Determine the [x, y] coordinate at the center of the cell enclosing the given text.  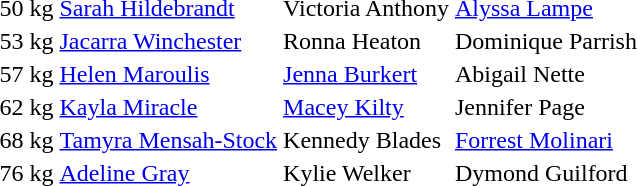
Macey Kilty [366, 107]
Ronna Heaton [366, 41]
Helen Maroulis [168, 74]
Kayla Miracle [168, 107]
Tamyra Mensah-Stock [168, 140]
Kennedy Blades [366, 140]
Jenna Burkert [366, 74]
Jacarra Winchester [168, 41]
